Provide the (X, Y) coordinate of the cell's center where the given text is located.  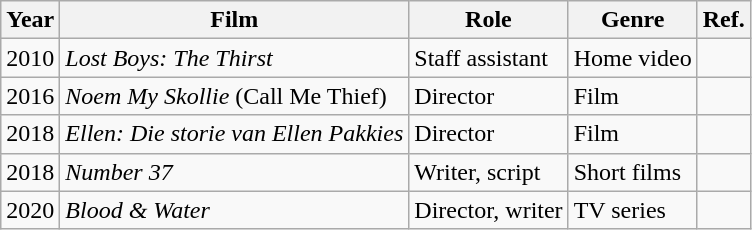
Genre (632, 20)
Home video (632, 58)
Short films (632, 172)
Noem My Skollie (Call Me Thief) (234, 96)
2016 (30, 96)
2010 (30, 58)
Role (488, 20)
Blood & Water (234, 210)
Writer, script (488, 172)
Ref. (724, 20)
Staff assistant (488, 58)
2020 (30, 210)
Number 37 (234, 172)
Ellen: Die storie van Ellen Pakkies (234, 134)
Director, writer (488, 210)
Lost Boys: The Thirst (234, 58)
TV series (632, 210)
Year (30, 20)
